Search for the cell housing the specified text and yield its [x, y] center coordinate. 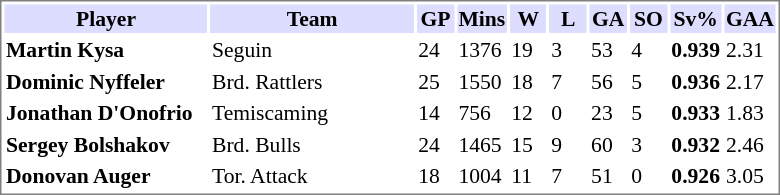
14 [436, 113]
1004 [482, 176]
51 [608, 176]
Mins [482, 18]
0.936 [696, 82]
GAA [750, 18]
GA [608, 18]
Temiscaming [312, 113]
Donovan Auger [106, 176]
2.17 [750, 82]
Martin Kysa [106, 50]
L [568, 18]
3.05 [750, 176]
W [528, 18]
Player [106, 18]
Team [312, 18]
SO [648, 18]
Seguin [312, 50]
756 [482, 113]
4 [648, 50]
Sv% [696, 18]
2.31 [750, 50]
25 [436, 82]
53 [608, 50]
Dominic Nyffeler [106, 82]
56 [608, 82]
0.939 [696, 50]
1465 [482, 144]
0.933 [696, 113]
0.926 [696, 176]
11 [528, 176]
1.83 [750, 113]
Jonathan D'Onofrio [106, 113]
Brd. Rattlers [312, 82]
19 [528, 50]
9 [568, 144]
Sergey Bolshakov [106, 144]
1376 [482, 50]
23 [608, 113]
Brd. Bulls [312, 144]
2.46 [750, 144]
60 [608, 144]
1550 [482, 82]
15 [528, 144]
0.932 [696, 144]
GP [436, 18]
Tor. Attack [312, 176]
12 [528, 113]
